Locate the cell with the specified text and output its [X, Y] center coordinate. 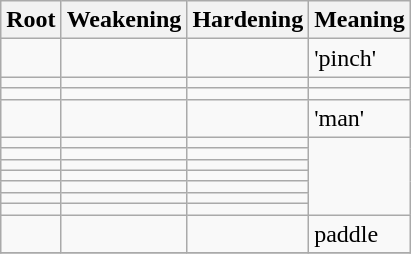
'man' [360, 118]
paddle [360, 233]
Meaning [360, 20]
'pinch' [360, 58]
Weakening [124, 20]
Hardening [248, 20]
Root [31, 20]
